Search for the cell housing the specified text and yield its (x, y) center coordinate. 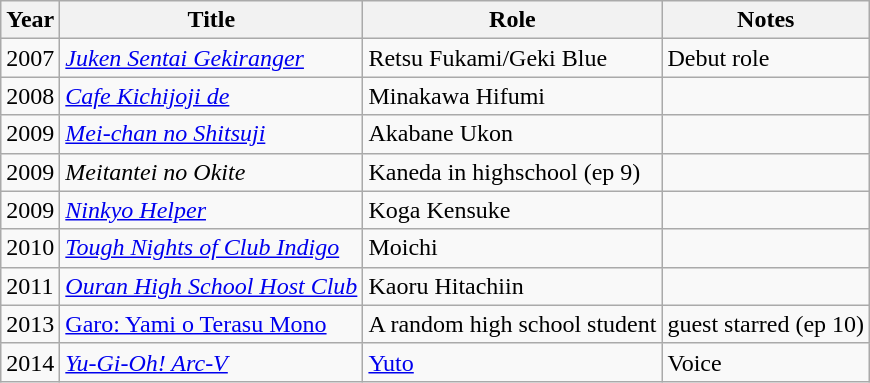
Cafe Kichijoji de (212, 96)
Role (512, 20)
Debut role (766, 58)
Kaoru Hitachiin (512, 286)
Voice (766, 362)
Yuto (512, 362)
2011 (30, 286)
2013 (30, 324)
Retsu Fukami/Geki Blue (512, 58)
Year (30, 20)
Akabane Ukon (512, 134)
Meitantei no Okite (212, 172)
Yu-Gi-Oh! Arc-V (212, 362)
Notes (766, 20)
Moichi (512, 248)
guest starred (ep 10) (766, 324)
Minakawa Hifumi (512, 96)
Ouran High School Host Club (212, 286)
Kaneda in highschool (ep 9) (512, 172)
2014 (30, 362)
Garo: Yami o Terasu Mono (212, 324)
Ninkyo Helper (212, 210)
Tough Nights of Club Indigo (212, 248)
Juken Sentai Gekiranger (212, 58)
Mei-chan no Shitsuji (212, 134)
A random high school student (512, 324)
Title (212, 20)
2007 (30, 58)
2010 (30, 248)
Koga Kensuke (512, 210)
2008 (30, 96)
